Extract the (X, Y) coordinate from the center of the cell holding the provided text.  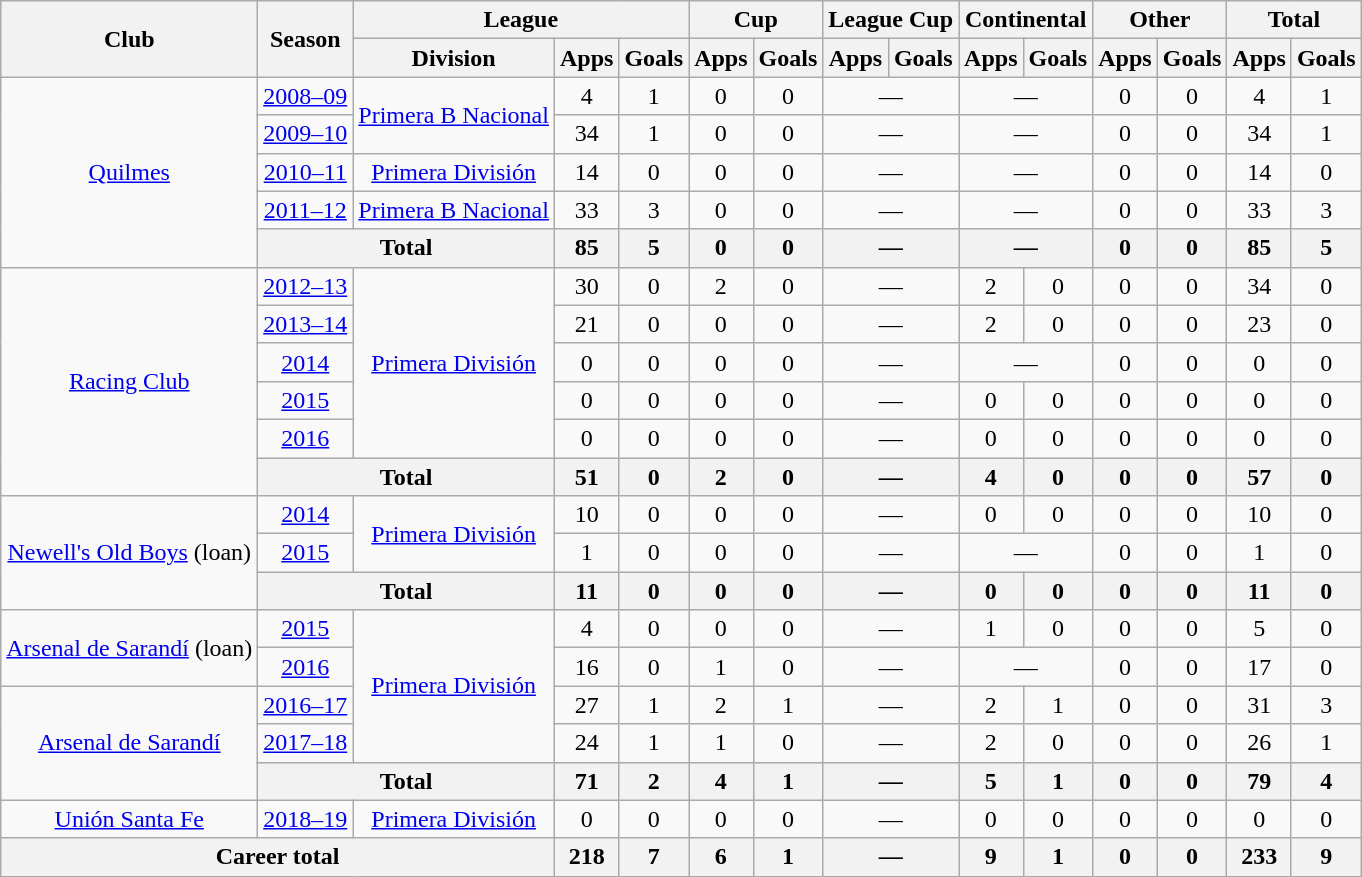
Unión Santa Fe (130, 819)
24 (586, 743)
23 (1259, 324)
6 (721, 857)
16 (586, 667)
2008–09 (306, 96)
57 (1259, 477)
218 (586, 857)
Continental (1026, 20)
Season (306, 39)
51 (586, 477)
2013–14 (306, 324)
2010–11 (306, 172)
27 (586, 705)
7 (654, 857)
Cup (756, 20)
Club (130, 39)
League (521, 20)
2012–13 (306, 286)
League Cup (891, 20)
71 (586, 781)
Racing Club (130, 381)
Division (454, 58)
Newell's Old Boys (loan) (130, 553)
79 (1259, 781)
Quilmes (130, 172)
17 (1259, 667)
26 (1259, 743)
Arsenal de Sarandí (130, 743)
21 (586, 324)
2016–17 (306, 705)
2011–12 (306, 210)
30 (586, 286)
2017–18 (306, 743)
Other (1160, 20)
Arsenal de Sarandí (loan) (130, 648)
31 (1259, 705)
2009–10 (306, 134)
Career total (278, 857)
2018–19 (306, 819)
233 (1259, 857)
